Output the (X, Y) coordinate of the center of the cell containing the given text.  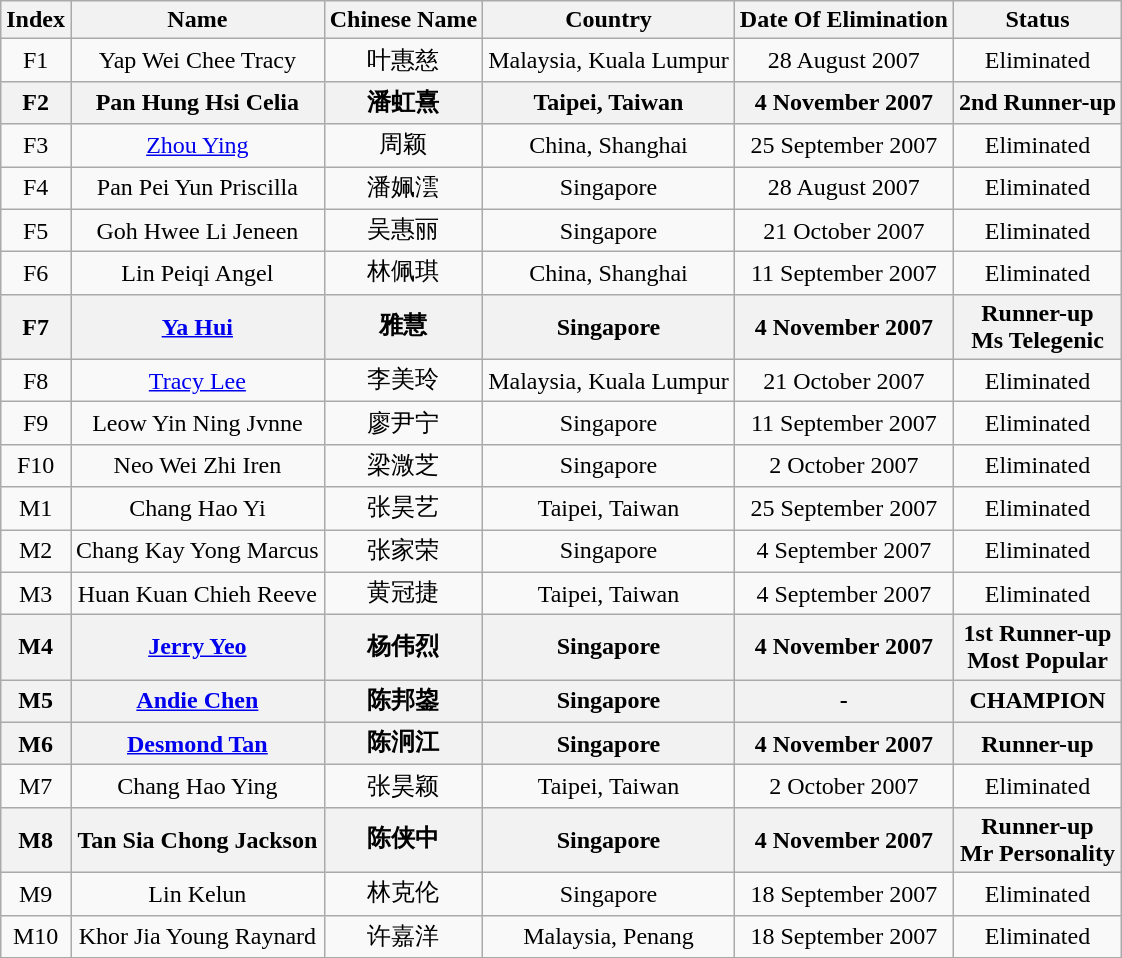
陈邦鋆 (403, 702)
Huan Kuan Chieh Reeve (197, 594)
1st Runner-upMost Popular (1037, 648)
叶惠慈 (403, 60)
张昊艺 (403, 508)
F3 (36, 146)
Leow Yin Ning Jvnne (197, 424)
F7 (36, 326)
Jerry Yeo (197, 648)
Andie Chen (197, 702)
潘姵澐 (403, 188)
雅慧 (403, 326)
Chang Kay Yong Marcus (197, 552)
Runner-upMr Personality (1037, 840)
M10 (36, 936)
Index (36, 20)
CHAMPION (1037, 702)
M2 (36, 552)
F4 (36, 188)
林佩琪 (403, 274)
陈侠中 (403, 840)
Country (609, 20)
F1 (36, 60)
黄冠捷 (403, 594)
Runner-up (1037, 744)
F9 (36, 424)
张家荣 (403, 552)
张昊颖 (403, 786)
Yap Wei Chee Tracy (197, 60)
Name (197, 20)
Zhou Ying (197, 146)
梁溦芝 (403, 466)
Lin Kelun (197, 894)
Pan Hung Hsi Celia (197, 102)
林克伦 (403, 894)
M7 (36, 786)
Desmond Tan (197, 744)
Chinese Name (403, 20)
廖尹宁 (403, 424)
2nd Runner-up (1037, 102)
M4 (36, 648)
M3 (36, 594)
潘虹熹 (403, 102)
Status (1037, 20)
M5 (36, 702)
M1 (36, 508)
F2 (36, 102)
Pan Pei Yun Priscilla (197, 188)
Runner-upMs Telegenic (1037, 326)
吴惠丽 (403, 230)
M8 (36, 840)
Goh Hwee Li Jeneen (197, 230)
Lin Peiqi Angel (197, 274)
M6 (36, 744)
Chang Hao Ying (197, 786)
许嘉洋 (403, 936)
F8 (36, 380)
Date Of Elimination (844, 20)
Khor Jia Young Raynard (197, 936)
Tracy Lee (197, 380)
周颖 (403, 146)
F5 (36, 230)
F10 (36, 466)
李美玲 (403, 380)
杨伟烈 (403, 648)
Neo Wei Zhi Iren (197, 466)
M9 (36, 894)
- (844, 702)
Tan Sia Chong Jackson (197, 840)
F6 (36, 274)
Malaysia, Penang (609, 936)
陈泂江 (403, 744)
Chang Hao Yi (197, 508)
Ya Hui (197, 326)
